Identify which cell holds the provided text, then report its (x, y) central coordinate. 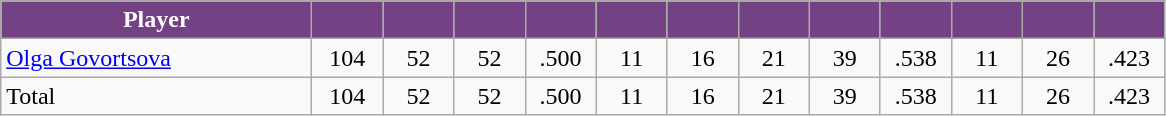
Olga Govortsova (156, 58)
Player (156, 20)
Total (156, 96)
